Return (x, y) of the center of cell containing provided text 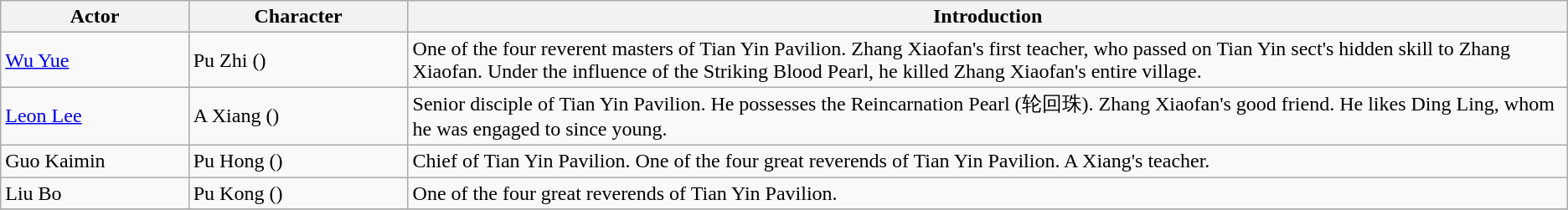
Chief of Tian Yin Pavilion. One of the four great reverends of Tian Yin Pavilion. A Xiang's teacher. (988, 161)
A Xiang () (298, 116)
Wu Yue (95, 60)
Actor (95, 17)
Character (298, 17)
Leon Lee (95, 116)
Introduction (988, 17)
Pu Kong () (298, 193)
Liu Bo (95, 193)
One of the four great reverends of Tian Yin Pavilion. (988, 193)
Pu Hong () (298, 161)
Pu Zhi () (298, 60)
Guo Kaimin (95, 161)
